Locate the cell with the specified text and output its [X, Y] center coordinate. 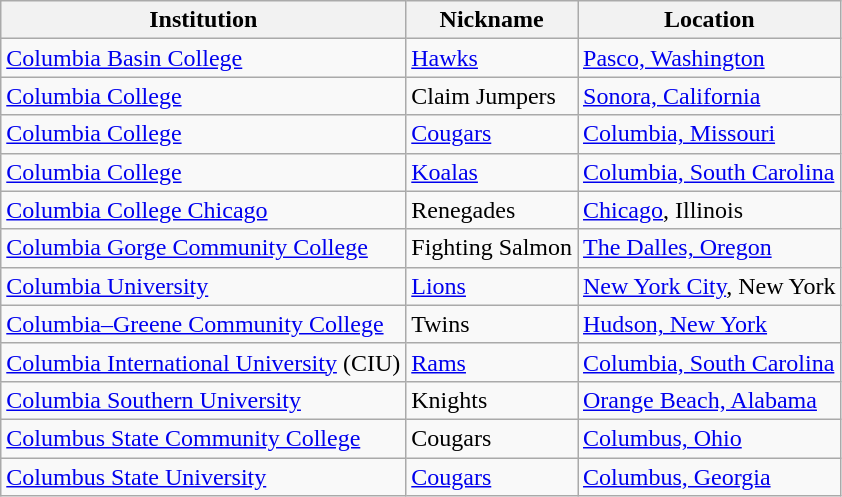
Nickname [492, 20]
Columbia International University (CIU) [204, 362]
Columbus, Ohio [710, 438]
Columbus State University [204, 477]
Hawks [492, 58]
Pasco, Washington [710, 58]
The Dalles, Oregon [710, 248]
Columbia Gorge Community College [204, 248]
Columbia, Missouri [710, 134]
Location [710, 20]
Orange Beach, Alabama [710, 400]
Columbia University [204, 286]
Columbus, Georgia [710, 477]
Renegades [492, 210]
Columbia College Chicago [204, 210]
Columbia Southern University [204, 400]
Institution [204, 20]
Rams [492, 362]
Chicago, Illinois [710, 210]
Twins [492, 324]
Claim Jumpers [492, 96]
Hudson, New York [710, 324]
Fighting Salmon [492, 248]
Columbia Basin College [204, 58]
Columbus State Community College [204, 438]
New York City, New York [710, 286]
Lions [492, 286]
Columbia–Greene Community College [204, 324]
Knights [492, 400]
Sonora, California [710, 96]
Koalas [492, 172]
